Locate the cell with the specified text and output its (X, Y) center coordinate. 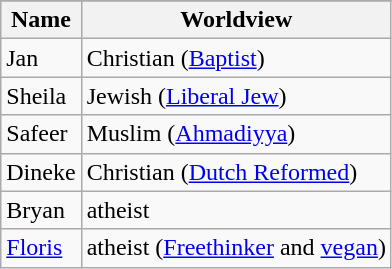
Sheila (41, 96)
Safeer (41, 134)
Christian (Baptist) (236, 58)
atheist (236, 210)
Jewish (Liberal Jew) (236, 96)
Dineke (41, 172)
Muslim (Ahmadiyya) (236, 134)
Worldview (236, 20)
atheist (Freethinker and vegan) (236, 248)
Christian (Dutch Reformed) (236, 172)
Floris (41, 248)
Jan (41, 58)
Name (41, 20)
Bryan (41, 210)
